Detect which cell encompasses the target text, then output its (x, y) center coordinate. 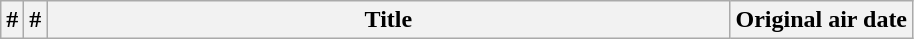
Title (388, 20)
Original air date (822, 20)
